Find where the given text appears and provide that cell's center as [x, y] coordinate. 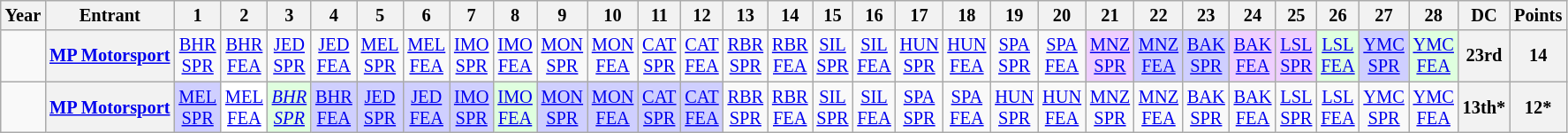
13 [746, 15]
Year [23, 15]
8 [514, 15]
Points [1538, 15]
Entrant [110, 15]
16 [874, 15]
7 [472, 15]
26 [1337, 15]
24 [1253, 15]
25 [1296, 15]
18 [966, 15]
12 [701, 15]
5 [380, 15]
9 [562, 15]
3 [290, 15]
2 [244, 15]
4 [334, 15]
10 [613, 15]
19 [1014, 15]
1 [198, 15]
27 [1383, 15]
20 [1062, 15]
6 [426, 15]
11 [659, 15]
DC [1484, 15]
13th* [1484, 107]
23 [1207, 15]
22 [1159, 15]
12* [1538, 107]
17 [920, 15]
28 [1434, 15]
15 [833, 15]
21 [1110, 15]
23rd [1484, 56]
